Return [x, y] of the center of cell containing provided text 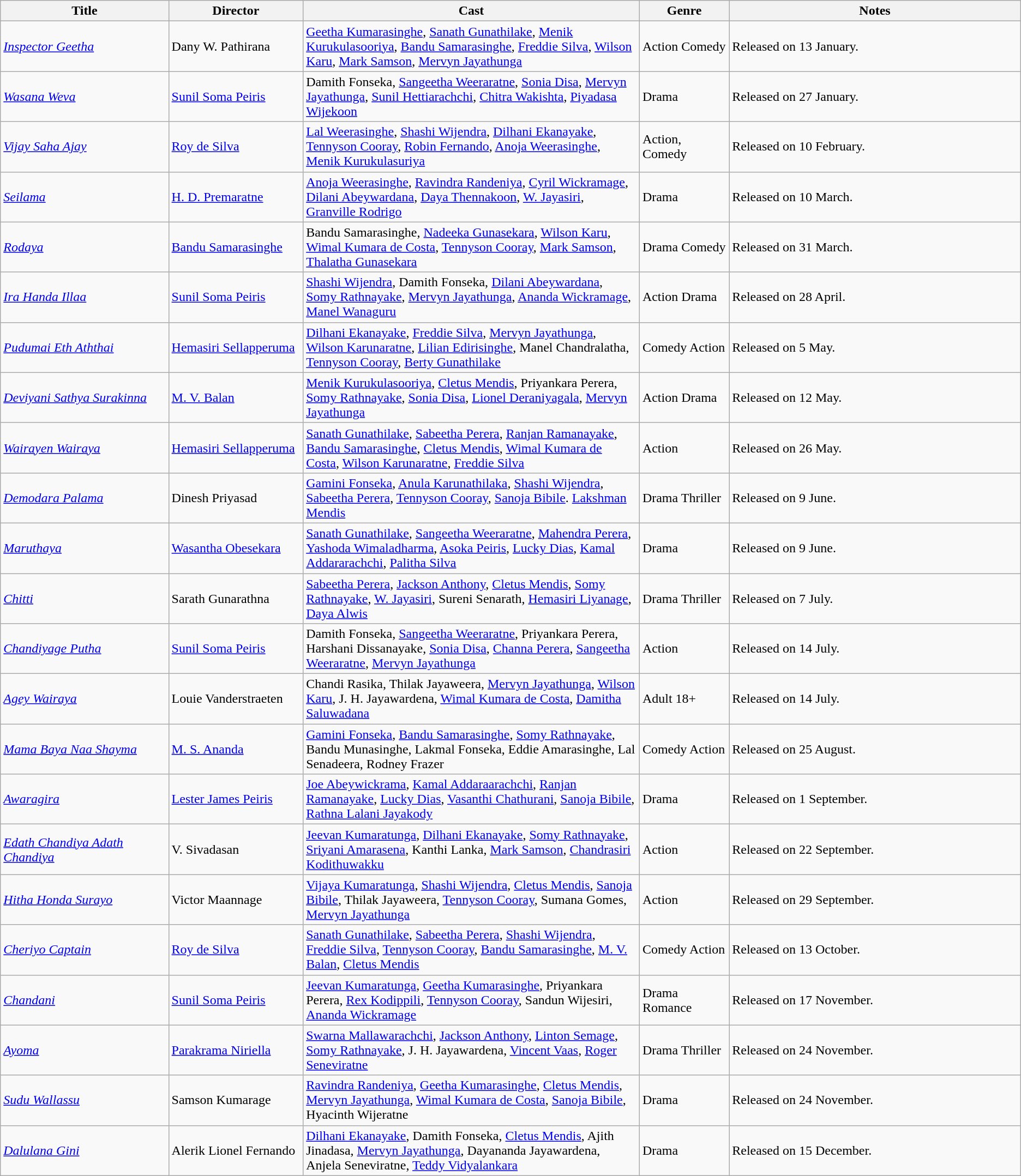
Wairayen Wairaya [85, 448]
H. D. Premaratne [236, 197]
Released on 12 May. [875, 397]
Geetha Kumarasinghe, Sanath Gunathilake, Menik Kurukulasooriya, Bandu Samarasinghe, Freddie Silva, Wilson Karu, Mark Samson, Mervyn Jayathunga [471, 46]
Released on 7 July. [875, 599]
Anoja Weerasinghe, Ravindra Randeniya, Cyril Wickramage, Dilani Abeywardana, Daya Thennakoon, W. Jayasiri, Granville Rodrigo [471, 197]
Released on 10 February. [875, 147]
Shashi Wijendra, Damith Fonseka, Dilani Abeywardana, Somy Rathnayake, Mervyn Jayathunga, Ananda Wickramage, Manel Wanaguru [471, 297]
Bandu Samarasinghe, Nadeeka Gunasekara, Wilson Karu, Wimal Kumara de Costa, Tennyson Cooray, Mark Samson, Thalatha Gunasekara [471, 247]
Vijaya Kumaratunga, Shashi Wijendra, Cletus Mendis, Sanoja Bibile, Thilak Jayaweera, Tennyson Cooray, Sumana Gomes, Mervyn Jayathunga [471, 900]
Ira Handa Illaa [85, 297]
Chandani [85, 1000]
Released on 13 October. [875, 950]
Mama Baya Naa Shayma [85, 749]
Jeevan Kumaratunga, Dilhani Ekanayake, Somy Rathnayake, Sriyani Amarasena, Kanthi Lanka, Mark Samson, Chandrasiri Kodithuwakku [471, 849]
Chandiyage Putha [85, 649]
Sanath Gunathilake, Sangeetha Weeraratne, Mahendra Perera, Yashoda Wimaladharma, Asoka Peiris, Lucky Dias, Kamal Addararachchi, Palitha Silva [471, 548]
Damith Fonseka, Sangeetha Weeraratne, Sonia Disa, Mervyn Jayathunga, Sunil Hettiarachchi, Chitra Wakishta, Piyadasa Wijekoon [471, 97]
Released on 26 May. [875, 448]
Inspector Geetha [85, 46]
Action, Comedy [684, 147]
Samson Kumarage [236, 1100]
Released on 13 January. [875, 46]
Jeevan Kumaratunga, Geetha Kumarasinghe, Priyankara Perera, Rex Kodippili, Tennyson Cooray, Sandun Wijesiri, Ananda Wickramage [471, 1000]
Released on 31 March. [875, 247]
Released on 22 September. [875, 849]
Dany W. Pathirana [236, 46]
Dinesh Priyasad [236, 498]
Released on 27 January. [875, 97]
Drama Romance [684, 1000]
Lal Weerasinghe, Shashi Wijendra, Dilhani Ekanayake, Tennyson Cooray, Robin Fernando, Anoja Weerasinghe, Menik Kurukulasuriya [471, 147]
Parakrama Niriella [236, 1050]
Agey Wairaya [85, 699]
Released on 10 March. [875, 197]
Chandi Rasika, Thilak Jayaweera, Mervyn Jayathunga, Wilson Karu, J. H. Jayawardena, Wimal Kumara de Costa, Damitha Saluwadana [471, 699]
Sanath Gunathilake, Sabeetha Perera, Ranjan Ramanayake, Bandu Samarasinghe, Cletus Mendis, Wimal Kumara de Costa, Wilson Karunaratne, Freddie Silva [471, 448]
Released on 5 May. [875, 347]
Seilama [85, 197]
Gamini Fonseka, Anula Karunathilaka, Shashi Wijendra, Sabeetha Perera, Tennyson Cooray, Sanoja Bibile. Lakshman Mendis [471, 498]
Pudumai Eth Aththai [85, 347]
Awaragira [85, 799]
Lester James Peiris [236, 799]
Wasana Weva [85, 97]
Rodaya [85, 247]
Swarna Mallawarachchi, Jackson Anthony, Linton Semage, Somy Rathnayake, J. H. Jayawardena, Vincent Vaas, Roger Seneviratne [471, 1050]
M. S. Ananda [236, 749]
Released on 28 April. [875, 297]
Hitha Honda Surayo [85, 900]
Released on 1 September. [875, 799]
Sabeetha Perera, Jackson Anthony, Cletus Mendis, Somy Rathnayake, W. Jayasiri, Sureni Senarath, Hemasiri Liyanage, Daya Alwis [471, 599]
Sudu Wallassu [85, 1100]
Title [85, 11]
Released on 29 September. [875, 900]
Gamini Fonseka, Bandu Samarasinghe, Somy Rathnayake, Bandu Munasinghe, Lakmal Fonseka, Eddie Amarasinghe, Lal Senadeera, Rodney Frazer [471, 749]
Wasantha Obesekara [236, 548]
Victor Maannage [236, 900]
Menik Kurukulasooriya, Cletus Mendis, Priyankara Perera, Somy Rathnayake, Sonia Disa, Lionel Deraniyagala, Mervyn Jayathunga [471, 397]
Bandu Samarasinghe [236, 247]
Damith Fonseka, Sangeetha Weeraratne, Priyankara Perera, Harshani Dissanayake, Sonia Disa, Channa Perera, Sangeetha Weeraratne, Mervyn Jayathunga [471, 649]
Sanath Gunathilake, Sabeetha Perera, Shashi Wijendra, Freddie Silva, Tennyson Cooray, Bandu Samarasinghe, M. V. Balan, Cletus Mendis [471, 950]
Dilhani Ekanayake, Freddie Silva, Mervyn Jayathunga, Wilson Karunaratne, Lilian Edirisinghe, Manel Chandralatha, Tennyson Cooray, Berty Gunathilake [471, 347]
Chitti [85, 599]
Sarath Gunarathna [236, 599]
Edath Chandiya Adath Chandiya [85, 849]
Genre [684, 11]
Deviyani Sathya Surakinna [85, 397]
Notes [875, 11]
V. Sivadasan [236, 849]
Dilhani Ekanayake, Damith Fonseka, Cletus Mendis, Ajith Jinadasa, Mervyn Jayathunga, Dayananda Jayawardena, Anjela Seneviratne, Teddy Vidyalankara [471, 1150]
Maruthaya [85, 548]
Dalulana Gini [85, 1150]
Cast [471, 11]
Vijay Saha Ajay [85, 147]
Released on 25 August. [875, 749]
Director [236, 11]
Drama Comedy [684, 247]
Released on 15 December. [875, 1150]
Demodara Palama [85, 498]
Louie Vanderstraeten [236, 699]
Action Comedy [684, 46]
M. V. Balan [236, 397]
Alerik Lionel Fernando [236, 1150]
Cheriyo Captain [85, 950]
Ayoma [85, 1050]
Joe Abeywickrama, Kamal Addaraarachchi, Ranjan Ramanayake, Lucky Dias, Vasanthi Chathurani, Sanoja Bibile, Rathna Lalani Jayakody [471, 799]
Adult 18+ [684, 699]
Released on 17 November. [875, 1000]
Ravindra Randeniya, Geetha Kumarasinghe, Cletus Mendis, Mervyn Jayathunga, Wimal Kumara de Costa, Sanoja Bibile, Hyacinth Wijeratne [471, 1100]
